Extract the (X, Y) coordinate from the center of the cell holding the provided text.  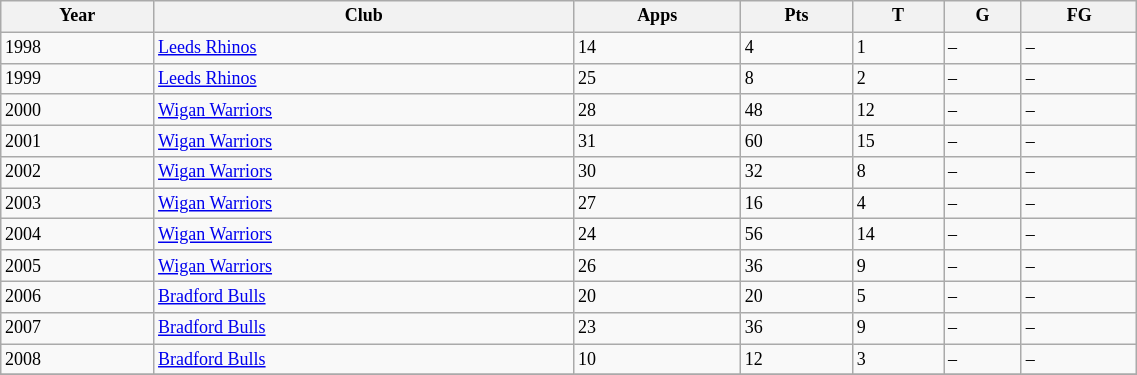
3 (898, 360)
2006 (78, 296)
30 (658, 172)
15 (898, 140)
Year (78, 16)
1998 (78, 48)
26 (658, 266)
10 (658, 360)
2 (898, 78)
1999 (78, 78)
2007 (78, 328)
2002 (78, 172)
2001 (78, 140)
Club (364, 16)
60 (797, 140)
56 (797, 234)
2000 (78, 110)
5 (898, 296)
32 (797, 172)
1 (898, 48)
48 (797, 110)
2003 (78, 204)
Apps (658, 16)
31 (658, 140)
2004 (78, 234)
23 (658, 328)
28 (658, 110)
16 (797, 204)
2005 (78, 266)
2008 (78, 360)
Pts (797, 16)
G (983, 16)
25 (658, 78)
FG (1078, 16)
27 (658, 204)
24 (658, 234)
T (898, 16)
